Output the [X, Y] coordinate of the center of the cell containing the given text.  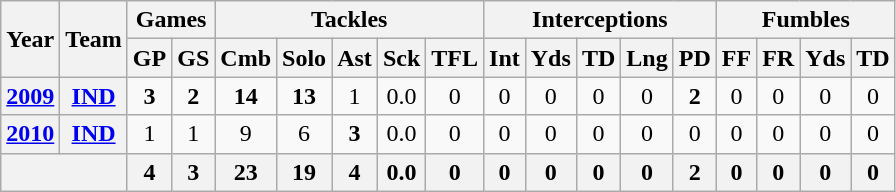
GP [149, 58]
Solo [304, 58]
Interceptions [600, 20]
Cmb [246, 58]
6 [304, 134]
19 [304, 172]
TFL [455, 58]
Tackles [350, 20]
Int [505, 58]
Sck [401, 58]
9 [246, 134]
PD [694, 58]
2010 [30, 134]
Ast [355, 58]
14 [246, 96]
Year [30, 39]
23 [246, 172]
FR [778, 58]
Lng [647, 58]
2009 [30, 96]
Games [170, 20]
13 [304, 96]
Team [94, 39]
GS [194, 58]
Fumbles [806, 20]
FF [736, 58]
